Capture the cell that displays the provided text and extract its [x, y] central coordinate. 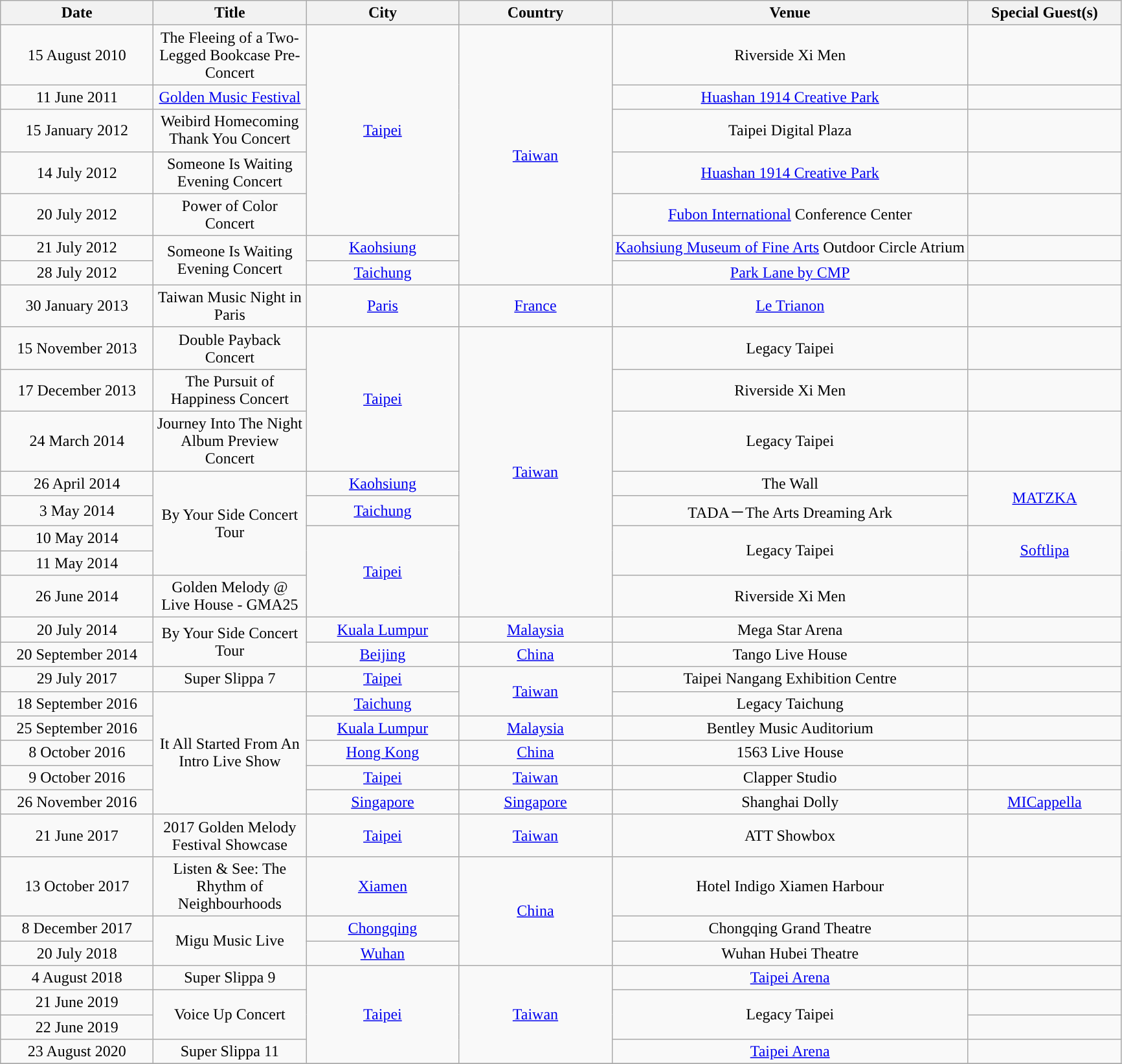
Journey Into The Night Album Preview Concert [230, 441]
9 October 2016 [77, 777]
Wuhan Hubei Theatre [790, 953]
21 July 2012 [77, 248]
3 May 2014 [77, 511]
26 June 2014 [77, 597]
Shanghai Dolly [790, 802]
Paris [383, 305]
Wuhan [383, 953]
Mega Star Arena [790, 630]
Migu Music Live [230, 940]
28 July 2012 [77, 272]
Listen & See: The Rhythm of Neighbourhoods [230, 886]
18 September 2016 [77, 704]
MATZKA [1044, 498]
21 June 2017 [77, 835]
15 August 2010 [77, 55]
Fubon International Conference Center [790, 215]
The Pursuit of Happiness Concert [230, 390]
France [535, 305]
Taipei Digital Plaza [790, 131]
Taiwan Music Night in Paris [230, 305]
29 July 2017 [77, 679]
Legacy Taichung [790, 704]
Super Slippa 11 [230, 1052]
Country [535, 13]
Venue [790, 13]
Voice Up Concert [230, 1015]
Hong Kong [383, 753]
13 October 2017 [77, 886]
Double Payback Concert [230, 348]
1563 Live House [790, 753]
24 March 2014 [77, 441]
Super Slippa 9 [230, 978]
Golden Music Festival [230, 97]
Chongqing [383, 928]
26 April 2014 [77, 483]
Softlipa [1044, 551]
20 July 2012 [77, 215]
MICappella [1044, 802]
4 August 2018 [77, 978]
Beijing [383, 654]
Special Guest(s) [1044, 13]
Kaohsiung Museum of Fine Arts Outdoor Circle Atrium [790, 248]
15 November 2013 [77, 348]
25 September 2016 [77, 728]
8 December 2017 [77, 928]
20 September 2014 [77, 654]
11 May 2014 [77, 563]
Tango Live House [790, 654]
Bentley Music Auditorium [790, 728]
TADA－The Arts Dreaming Ark [790, 511]
23 August 2020 [77, 1052]
11 June 2011 [77, 97]
Le Trianon [790, 305]
Date [77, 13]
Taipei Nangang Exhibition Centre [790, 679]
Golden Melody @ Live House - GMA25 [230, 597]
20 July 2014 [77, 630]
20 July 2018 [77, 953]
Chongqing Grand Theatre [790, 928]
22 June 2019 [77, 1027]
Xiamen [383, 886]
The Fleeing of a Two-Legged Bookcase Pre-Concert [230, 55]
8 October 2016 [77, 753]
21 June 2019 [77, 1003]
Clapper Studio [790, 777]
14 July 2012 [77, 172]
The Wall [790, 483]
Hotel Indigo Xiamen Harbour [790, 886]
Weibird Homecoming Thank You Concert [230, 131]
Super Slippa 7 [230, 679]
2017 Golden Melody Festival Showcase [230, 835]
City [383, 13]
17 December 2013 [77, 390]
Park Lane by CMP [790, 272]
30 January 2013 [77, 305]
It All Started From An Intro Live Show [230, 753]
ATT Showbox [790, 835]
Power of Color Concert [230, 215]
15 January 2012 [77, 131]
Title [230, 13]
26 November 2016 [77, 802]
10 May 2014 [77, 538]
